Return the [X, Y] coordinate for the center point of the cell that contains the specified text.  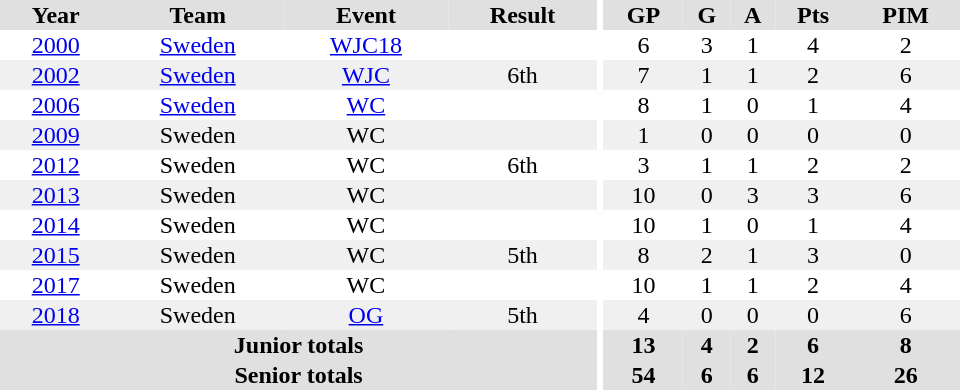
12 [813, 375]
2009 [56, 135]
2017 [56, 285]
PIM [906, 15]
WJC18 [366, 45]
Year [56, 15]
OG [366, 315]
A [752, 15]
2006 [56, 105]
GP [644, 15]
Result [522, 15]
2013 [56, 195]
2012 [56, 165]
Event [366, 15]
26 [906, 375]
54 [644, 375]
2018 [56, 315]
Senior totals [298, 375]
7 [644, 75]
2002 [56, 75]
G [706, 15]
Junior totals [298, 345]
2015 [56, 255]
Team [198, 15]
13 [644, 345]
Pts [813, 15]
WJC [366, 75]
2000 [56, 45]
2014 [56, 225]
